Extract the [x, y] coordinate from the center of the cell holding the provided text.  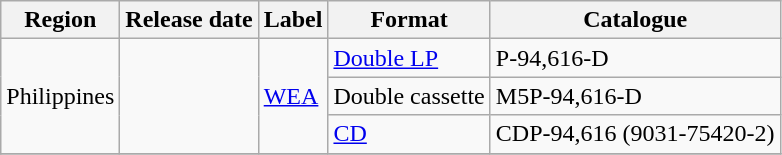
Philippines [60, 96]
CDP-94,616 (9031-75420-2) [635, 134]
Release date [189, 20]
CD [409, 134]
Region [60, 20]
Catalogue [635, 20]
Double cassette [409, 96]
Label [293, 20]
Double LP [409, 58]
M5P-94,616-D [635, 96]
P-94,616-D [635, 58]
Format [409, 20]
WEA [293, 96]
